Detect which cell encompasses the target text, then output its (x, y) center coordinate. 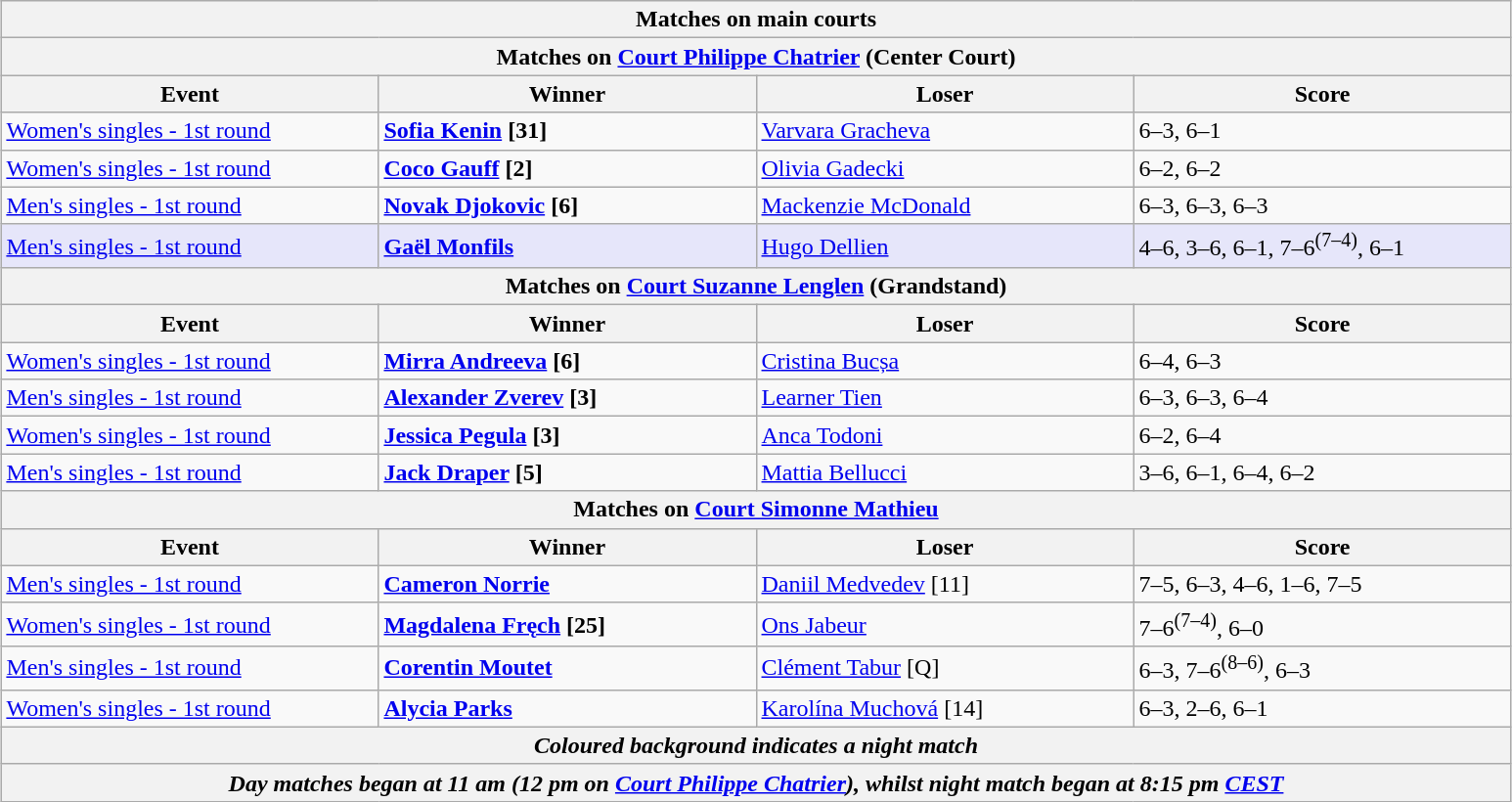
Novak Djokovic [6] (567, 205)
Clément Tabur [Q] (945, 669)
Magdalena Fręch [25] (567, 624)
4–6, 3–6, 6–1, 7–6(7–4), 6–1 (1322, 246)
Jack Draper [5] (567, 472)
6–4, 6–3 (1322, 361)
Matches on main courts (756, 20)
Corentin Moutet (567, 669)
Sofia Kenin [31] (567, 131)
Matches on Court Suzanne Lenglen (Grandstand) (756, 287)
Mattia Bellucci (945, 472)
Anca Todoni (945, 435)
Alycia Parks (567, 708)
6–2, 6–4 (1322, 435)
Coco Gauff [2] (567, 168)
Cristina Bucșa (945, 361)
Coloured background indicates a night match (756, 745)
Learner Tien (945, 398)
Daniil Medvedev [11] (945, 584)
7–6(7–4), 6–0 (1322, 624)
Hugo Dellien (945, 246)
Olivia Gadecki (945, 168)
7–5, 6–3, 4–6, 1–6, 7–5 (1322, 584)
Karolína Muchová [14] (945, 708)
3–6, 6–1, 6–4, 6–2 (1322, 472)
6–3, 6–3, 6–4 (1322, 398)
Varvara Gracheva (945, 131)
Ons Jabeur (945, 624)
Matches on Court Simonne Mathieu (756, 510)
Matches on Court Philippe Chatrier (Center Court) (756, 57)
Mackenzie McDonald (945, 205)
Alexander Zverev [3] (567, 398)
Mirra Andreeva [6] (567, 361)
6–3, 6–3, 6–3 (1322, 205)
6–3, 7–6(8–6), 6–3 (1322, 669)
6–2, 6–2 (1322, 168)
Jessica Pegula [3] (567, 435)
6–3, 6–1 (1322, 131)
Gaël Monfils (567, 246)
Day matches began at 11 am (12 pm on Court Philippe Chatrier), whilst night match began at 8:15 pm CEST (756, 782)
6–3, 2–6, 6–1 (1322, 708)
Cameron Norrie (567, 584)
